Pinpoint the cell where the given text exists, returning its [X, Y] midpoint coordinate. 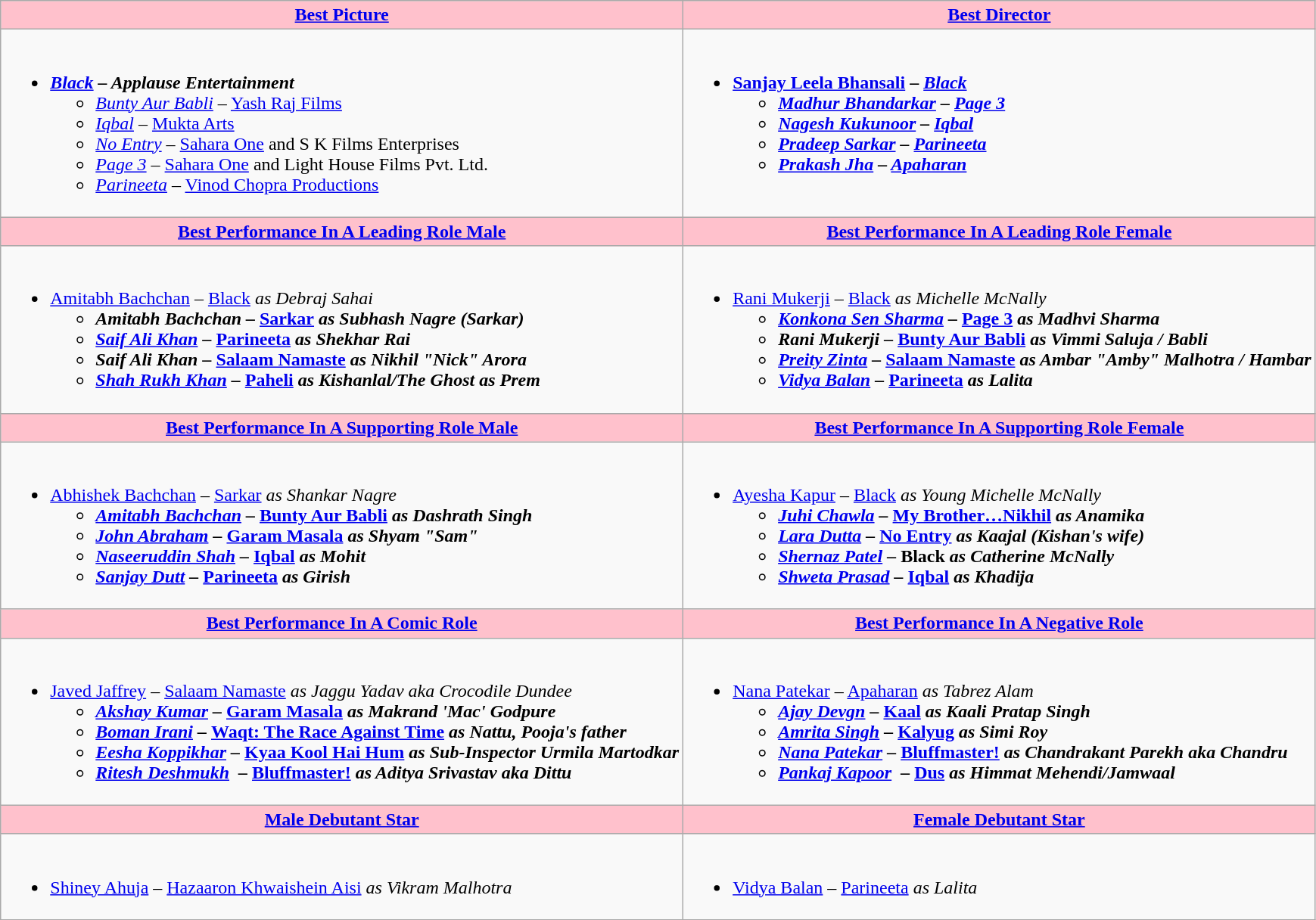
Best Performance In A Negative Role [1000, 623]
Shiney Ahuja – Hazaaron Khwaishein Aisi as Vikram Malhotra [342, 876]
Best Performance In A Comic Role [342, 623]
Vidya Balan – Parineeta as Lalita [1000, 876]
Best Director [1000, 15]
Best Picture [342, 15]
Best Performance In A Supporting Role Female [1000, 427]
Best Performance In A Supporting Role Male [342, 427]
Male Debutant Star [342, 819]
Best Performance In A Leading Role Male [342, 232]
Sanjay Leela Bhansali – BlackMadhur Bhandarkar – Page 3Nagesh Kukunoor – IqbalPradeep Sarkar – ParineetaPrakash Jha – Apaharan [1000, 123]
Best Performance In A Leading Role Female [1000, 232]
Female Debutant Star [1000, 819]
